Locate the cell with the specified text and output its (X, Y) center coordinate. 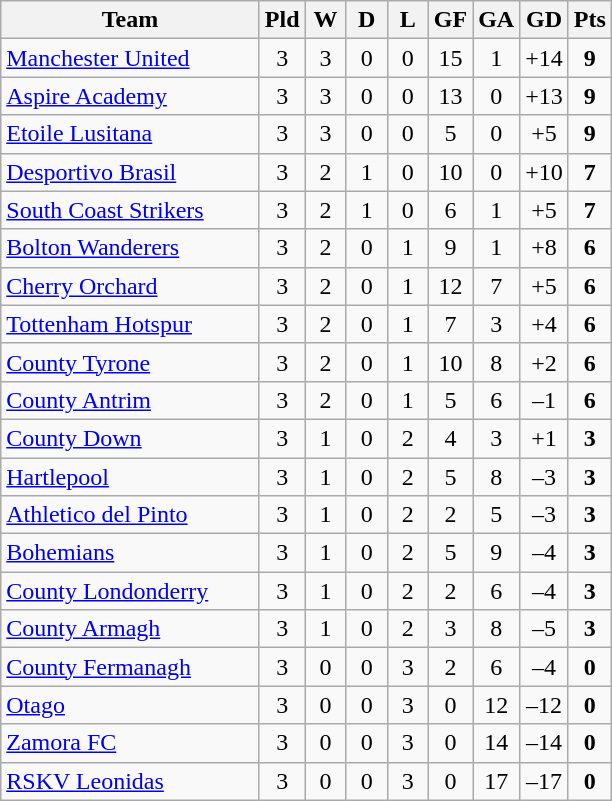
Zamora FC (130, 743)
–14 (544, 743)
+1 (544, 438)
Aspire Academy (130, 96)
L (408, 20)
Team (130, 20)
13 (450, 96)
RSKV Leonidas (130, 781)
Hartlepool (130, 477)
Bolton Wanderers (130, 248)
County Fermanagh (130, 667)
D (366, 20)
GD (544, 20)
4 (450, 438)
+2 (544, 362)
–17 (544, 781)
Pld (282, 20)
County Tyrone (130, 362)
+4 (544, 324)
County Armagh (130, 629)
17 (496, 781)
County Londonderry (130, 591)
South Coast Strikers (130, 210)
+14 (544, 58)
+8 (544, 248)
Otago (130, 705)
Bohemians (130, 553)
GA (496, 20)
Desportivo Brasil (130, 172)
–1 (544, 400)
Manchester United (130, 58)
+10 (544, 172)
Pts (590, 20)
15 (450, 58)
–12 (544, 705)
14 (496, 743)
–5 (544, 629)
County Antrim (130, 400)
W (326, 20)
County Down (130, 438)
Etoile Lusitana (130, 134)
Tottenham Hotspur (130, 324)
+13 (544, 96)
Athletico del Pinto (130, 515)
GF (450, 20)
Cherry Orchard (130, 286)
